For the text-containing cell, return its midpoint in (X, Y) coordinate format. 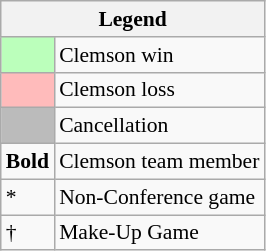
† (28, 233)
Clemson loss (159, 90)
Legend (133, 19)
* (28, 197)
Clemson win (159, 55)
Cancellation (159, 126)
Clemson team member (159, 162)
Bold (28, 162)
Make-Up Game (159, 233)
Non-Conference game (159, 197)
